Return [x, y] of the center of cell containing provided text 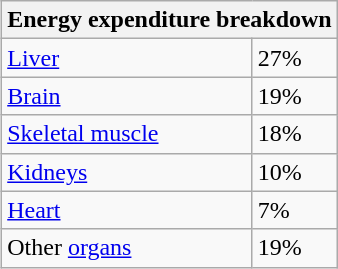
7% [294, 210]
Kidneys [128, 172]
Heart [128, 210]
Energy expenditure breakdown [170, 20]
Other organs [128, 248]
Liver [128, 58]
10% [294, 172]
Skeletal muscle [128, 134]
18% [294, 134]
27% [294, 58]
Brain [128, 96]
